Locate the cell with the specified text and output its [x, y] center coordinate. 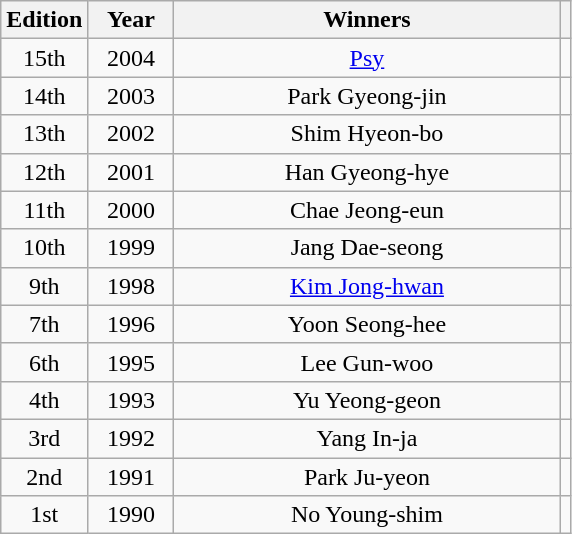
7th [44, 324]
Winners [367, 20]
9th [44, 286]
11th [44, 210]
Lee Gun-woo [367, 362]
1995 [131, 362]
Yang In-ja [367, 438]
4th [44, 400]
1993 [131, 400]
Jang Dae-seong [367, 248]
2000 [131, 210]
Han Gyeong-hye [367, 172]
15th [44, 58]
1992 [131, 438]
Edition [44, 20]
No Young-shim [367, 515]
1st [44, 515]
2nd [44, 477]
2004 [131, 58]
1996 [131, 324]
Shim Hyeon-bo [367, 134]
13th [44, 134]
1990 [131, 515]
2003 [131, 96]
Yu Yeong-geon [367, 400]
1998 [131, 286]
Year [131, 20]
1999 [131, 248]
Chae Jeong-eun [367, 210]
10th [44, 248]
Park Ju-yeon [367, 477]
Yoon Seong-hee [367, 324]
1991 [131, 477]
14th [44, 96]
6th [44, 362]
Psy [367, 58]
3rd [44, 438]
2002 [131, 134]
Park Gyeong-jin [367, 96]
12th [44, 172]
Kim Jong-hwan [367, 286]
2001 [131, 172]
